Return [x, y] of the center of cell containing provided text 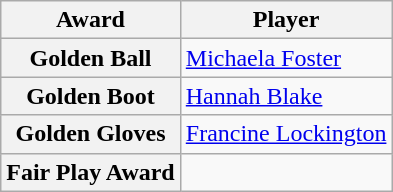
Player [286, 20]
Golden Gloves [91, 134]
Golden Boot [91, 96]
Hannah Blake [286, 96]
Fair Play Award [91, 172]
Francine Lockington [286, 134]
Michaela Foster [286, 58]
Golden Ball [91, 58]
Award [91, 20]
